Search for the cell housing the specified text and yield its (x, y) center coordinate. 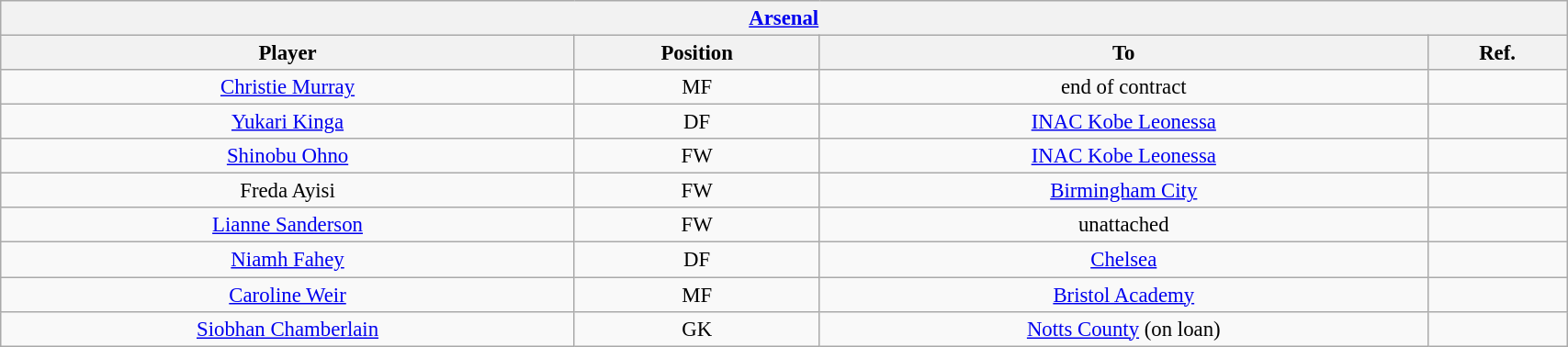
Position (696, 53)
Yukari Kinga (288, 122)
Ref. (1497, 53)
unattached (1124, 225)
Freda Ayisi (288, 191)
Chelsea (1124, 260)
end of contract (1124, 87)
Player (288, 53)
Arsenal (784, 18)
Christie Murray (288, 87)
Caroline Weir (288, 295)
Siobhan Chamberlain (288, 329)
Notts County (on loan) (1124, 329)
To (1124, 53)
GK (696, 329)
Birmingham City (1124, 191)
Bristol Academy (1124, 295)
Niamh Fahey (288, 260)
Shinobu Ohno (288, 156)
Lianne Sanderson (288, 225)
